Return the [x, y] coordinate for the center point of the cell that contains the specified text.  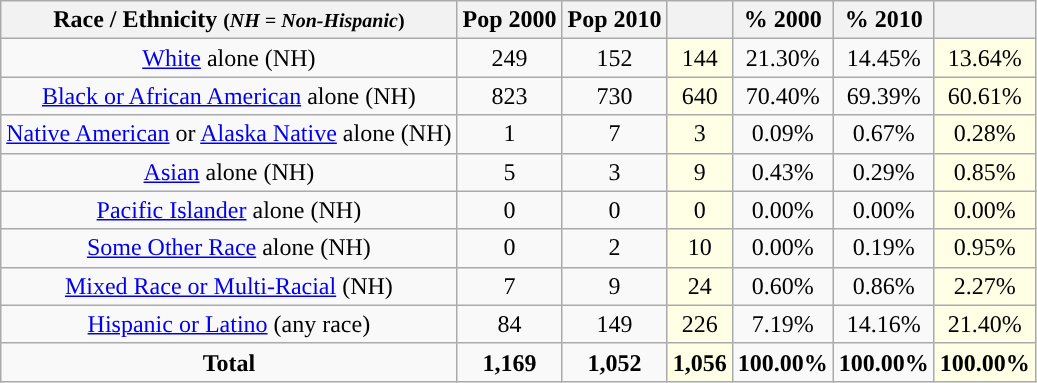
Native American or Alaska Native alone (NH) [229, 134]
152 [614, 58]
0.28% [984, 134]
14.16% [884, 324]
2.27% [984, 286]
Black or African American alone (NH) [229, 96]
Hispanic or Latino (any race) [229, 324]
21.40% [984, 324]
7.19% [782, 324]
Pop 2000 [510, 20]
69.39% [884, 96]
Pacific Islander alone (NH) [229, 210]
0.86% [884, 286]
144 [700, 58]
Some Other Race alone (NH) [229, 248]
White alone (NH) [229, 58]
0.67% [884, 134]
2 [614, 248]
0.60% [782, 286]
249 [510, 58]
640 [700, 96]
1,169 [510, 362]
0.29% [884, 172]
0.85% [984, 172]
13.64% [984, 58]
Pop 2010 [614, 20]
Race / Ethnicity (NH = Non-Hispanic) [229, 20]
1,052 [614, 362]
60.61% [984, 96]
226 [700, 324]
0.19% [884, 248]
1 [510, 134]
149 [614, 324]
Total [229, 362]
84 [510, 324]
1,056 [700, 362]
0.43% [782, 172]
21.30% [782, 58]
10 [700, 248]
70.40% [782, 96]
0.09% [782, 134]
14.45% [884, 58]
% 2000 [782, 20]
0.95% [984, 248]
Mixed Race or Multi-Racial (NH) [229, 286]
24 [700, 286]
% 2010 [884, 20]
5 [510, 172]
823 [510, 96]
730 [614, 96]
Asian alone (NH) [229, 172]
